Return [X, Y] of the center of cell containing provided text 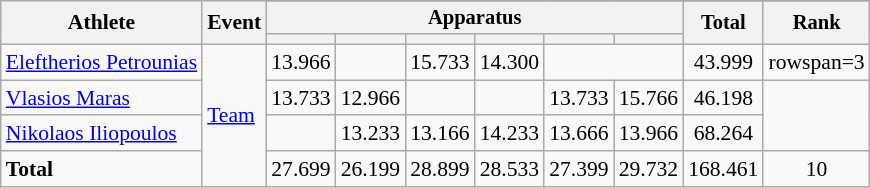
27.399 [578, 169]
rowspan=3 [816, 63]
15.733 [440, 63]
Nikolaos Iliopoulos [102, 134]
12.966 [370, 98]
Eleftherios Petrounias [102, 63]
Event [234, 22]
43.999 [723, 63]
Team [234, 116]
26.199 [370, 169]
Athlete [102, 22]
46.198 [723, 98]
28.533 [510, 169]
13.666 [578, 134]
14.300 [510, 63]
29.732 [648, 169]
68.264 [723, 134]
Apparatus [474, 18]
13.166 [440, 134]
28.899 [440, 169]
Rank [816, 22]
27.699 [300, 169]
13.233 [370, 134]
Vlasios Maras [102, 98]
15.766 [648, 98]
168.461 [723, 169]
10 [816, 169]
14.233 [510, 134]
